Extract the (x, y) coordinate from the center of the cell holding the provided text.  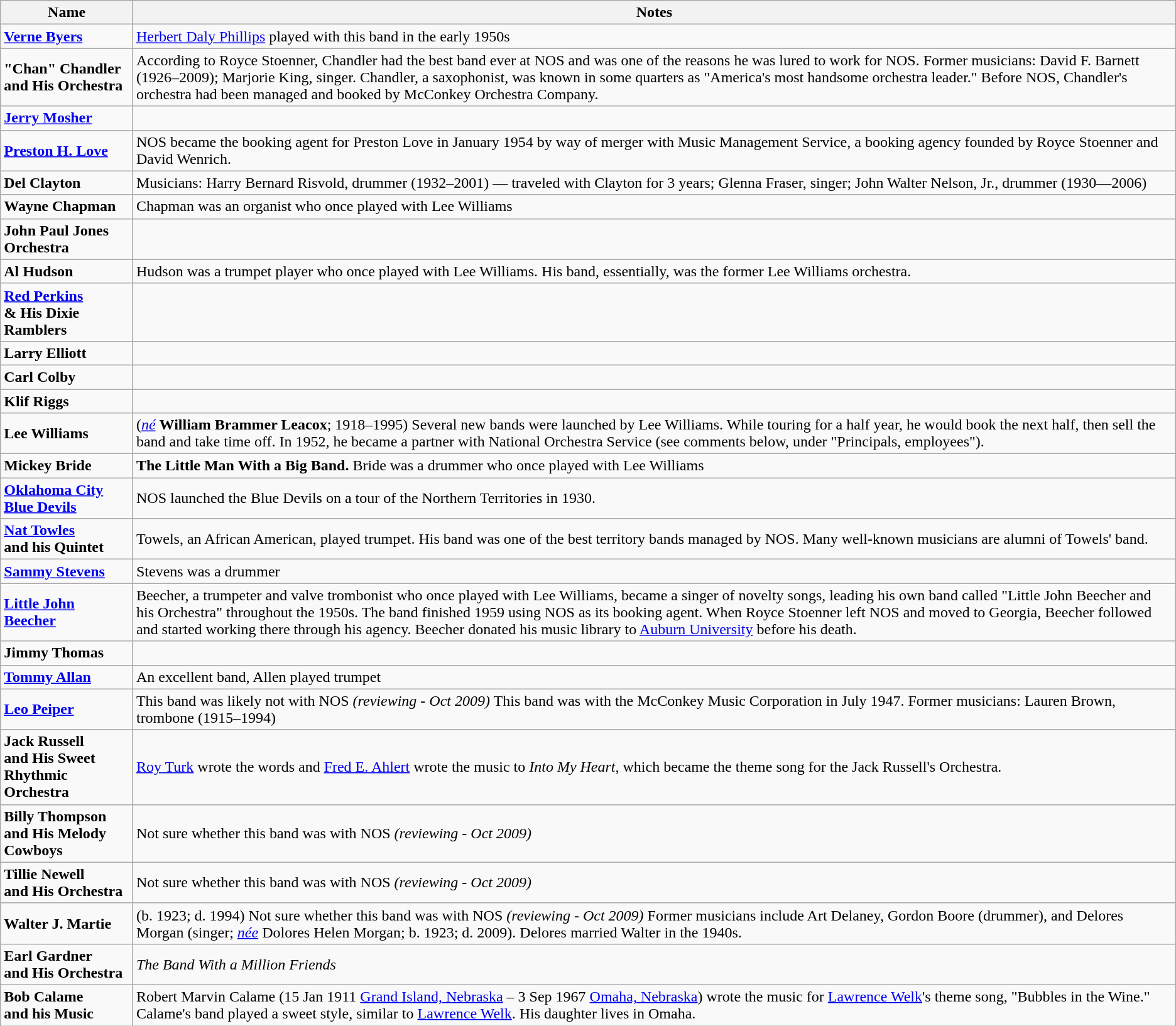
Hudson was a trumpet player who once played with Lee Williams. His band, essentially, was the former Lee Williams orchestra. (654, 271)
Wayne Chapman (67, 207)
Herbert Daly Phillips played with this band in the early 1950s (654, 36)
Del Clayton (67, 183)
Earl Gardner and His Orchestra (67, 964)
Tillie Newelland His Orchestra (67, 883)
Tommy Allan (67, 677)
Oklahoma City Blue Devils (67, 499)
Leo Peiper (67, 710)
Lee Williams (67, 433)
Klif Riggs (67, 401)
Jerry Mosher (67, 118)
John Paul JonesOrchestra (67, 239)
Carl Colby (67, 377)
Larry Elliott (67, 353)
Nat Towles and his Quintet (67, 539)
Roy Turk wrote the words and Fred E. Ahlert wrote the music to Into My Heart, which became the theme song for the Jack Russell's Orchestra. (654, 767)
The Little Man With a Big Band. Bride was a drummer who once played with Lee Williams (654, 466)
Sammy Stevens (67, 571)
Name (67, 13)
An excellent band, Allen played trumpet (654, 677)
Bob Calameand his Music (67, 1005)
Notes (654, 13)
Chapman was an organist who once played with Lee Williams (654, 207)
NOS launched the Blue Devils on a tour of the Northern Territories in 1930. (654, 499)
"Chan" Chandlerand His Orchestra (67, 77)
Red Perkins& His Dixie Ramblers (67, 312)
Stevens was a drummer (654, 571)
Jimmy Thomas (67, 653)
Preston H. Love (67, 151)
Little John Beecher (67, 612)
Verne Byers (67, 36)
Al Hudson (67, 271)
The Band With a Million Friends (654, 964)
Billy Thompsonand His Melody Cowboys (67, 833)
Walter J. Martie (67, 923)
Jack Russelland His Sweet Rhythmic Orchestra (67, 767)
Mickey Bride (67, 466)
